Output the [x, y] coordinate of the center of the cell containing the given text.  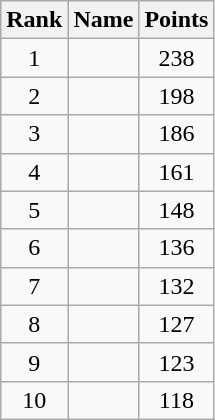
7 [34, 286]
2 [34, 96]
198 [176, 96]
161 [176, 172]
10 [34, 400]
5 [34, 210]
Name [104, 20]
118 [176, 400]
Points [176, 20]
6 [34, 248]
136 [176, 248]
132 [176, 286]
3 [34, 134]
4 [34, 172]
123 [176, 362]
186 [176, 134]
148 [176, 210]
8 [34, 324]
238 [176, 58]
127 [176, 324]
9 [34, 362]
Rank [34, 20]
1 [34, 58]
